Determine the (X, Y) coordinate at the center of the cell enclosing the given text.  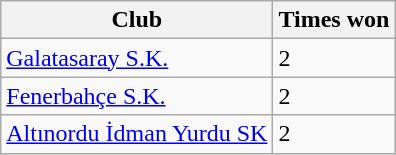
Times won (334, 20)
Galatasaray S.K. (137, 58)
Fenerbahçe S.K. (137, 96)
Club (137, 20)
Altınordu İdman Yurdu SK (137, 134)
